Return [x, y] of the center of cell containing provided text 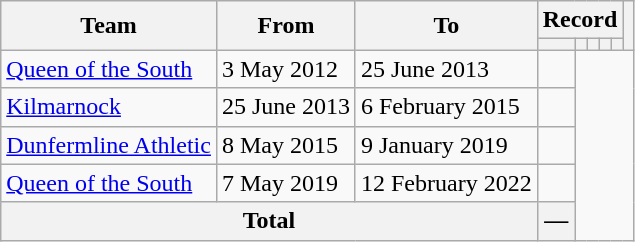
12 February 2022 [446, 183]
Team [109, 26]
8 May 2015 [286, 145]
— [556, 221]
7 May 2019 [286, 183]
Record [580, 20]
6 February 2015 [446, 107]
Dunfermline Athletic [109, 145]
Kilmarnock [109, 107]
Total [269, 221]
From [286, 26]
To [446, 26]
9 January 2019 [446, 145]
3 May 2012 [286, 69]
